Return the [x, y] coordinate for the center point of the cell that contains the specified text.  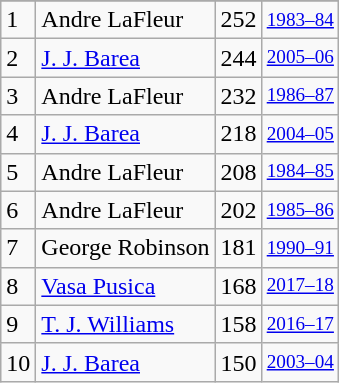
1985–86 [300, 210]
208 [238, 172]
2004–05 [300, 134]
158 [238, 324]
2016–17 [300, 324]
10 [18, 362]
1990–91 [300, 248]
2003–04 [300, 362]
181 [238, 248]
168 [238, 286]
1986–87 [300, 96]
3 [18, 96]
6 [18, 210]
9 [18, 324]
4 [18, 134]
202 [238, 210]
2005–06 [300, 58]
7 [18, 248]
218 [238, 134]
Vasa Pusica [126, 286]
2 [18, 58]
150 [238, 362]
1984–85 [300, 172]
1 [18, 20]
8 [18, 286]
244 [238, 58]
T. J. Williams [126, 324]
252 [238, 20]
232 [238, 96]
1983–84 [300, 20]
5 [18, 172]
2017–18 [300, 286]
George Robinson [126, 248]
